Determine the (x, y) coordinate at the center of the cell enclosing the given text.  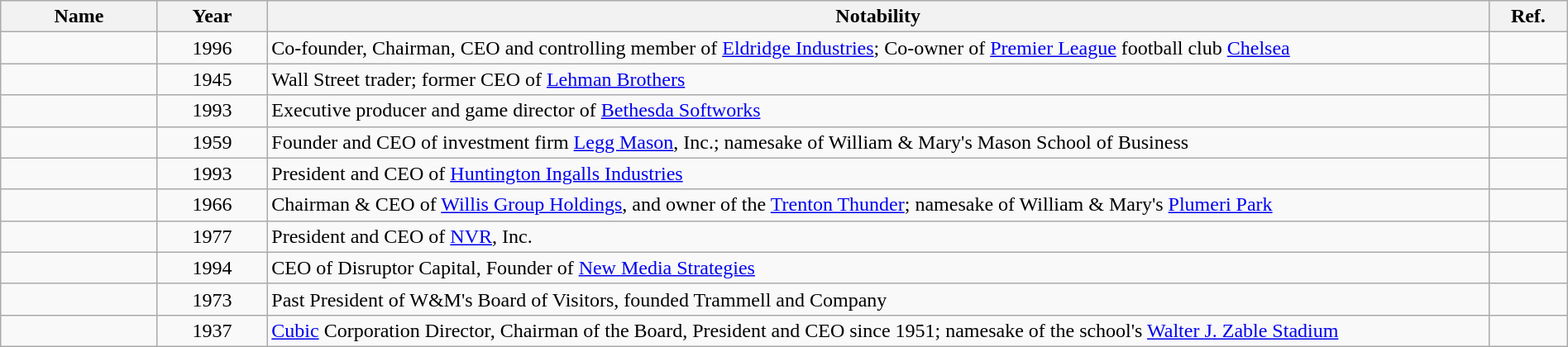
Notability (878, 17)
Wall Street trader; former CEO of Lehman Brothers (878, 79)
1977 (212, 236)
Founder and CEO of investment firm Legg Mason, Inc.; namesake of William & Mary's Mason School of Business (878, 142)
Co-founder, Chairman, CEO and controlling member of Eldridge Industries; Co-owner of Premier League football club Chelsea (878, 48)
Ref. (1528, 17)
1996 (212, 48)
President and CEO of NVR, Inc. (878, 236)
1973 (212, 299)
CEO of Disruptor Capital, Founder of New Media Strategies (878, 268)
President and CEO of Huntington Ingalls Industries (878, 173)
Executive producer and game director of Bethesda Softworks (878, 111)
1959 (212, 142)
1966 (212, 205)
Year (212, 17)
1994 (212, 268)
Name (79, 17)
1937 (212, 330)
Chairman & CEO of Willis Group Holdings, and owner of the Trenton Thunder; namesake of William & Mary's Plumeri Park (878, 205)
1945 (212, 79)
Past President of W&M's Board of Visitors, founded Trammell and Company (878, 299)
Cubic Corporation Director, Chairman of the Board, President and CEO since 1951; namesake of the school's Walter J. Zable Stadium (878, 330)
